Scan for the cell matching the given text and deliver its (X, Y) coordinate at center. 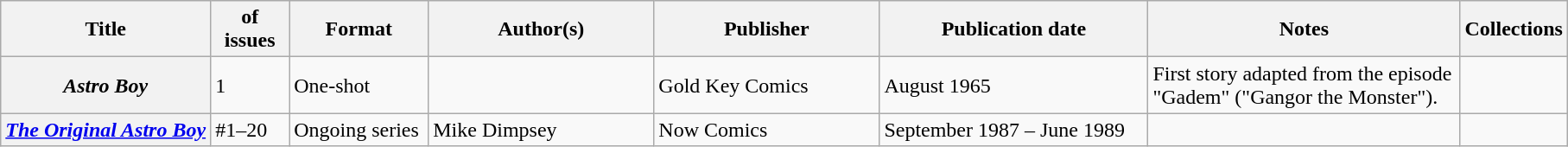
Notes (1305, 29)
Collections (1514, 29)
August 1965 (1014, 85)
First story adapted from the episode "Gadem" ("Gangor the Monster"). (1305, 85)
Author(s) (541, 29)
Format (359, 29)
September 1987 – June 1989 (1014, 130)
Mike Dimpsey (541, 130)
1 (251, 85)
#1–20 (251, 130)
of issues (251, 29)
The Original Astro Boy (105, 130)
Publisher (767, 29)
Publication date (1014, 29)
Gold Key Comics (767, 85)
One-shot (359, 85)
Ongoing series (359, 130)
Astro Boy (105, 85)
Title (105, 29)
Now Comics (767, 130)
